Provide the [x, y] coordinate of the cell's center where the given text is located.  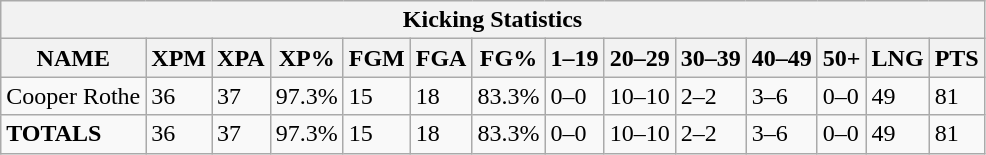
40–49 [782, 58]
FGM [376, 58]
TOTALS [74, 134]
50+ [842, 58]
NAME [74, 58]
XPA [242, 58]
LNG [898, 58]
FGA [441, 58]
1–19 [574, 58]
Kicking Statistics [492, 20]
PTS [956, 58]
XPM [179, 58]
XP% [306, 58]
Cooper Rothe [74, 96]
30–39 [710, 58]
FG% [508, 58]
20–29 [640, 58]
